Search for the cell housing the specified text and yield its (x, y) center coordinate. 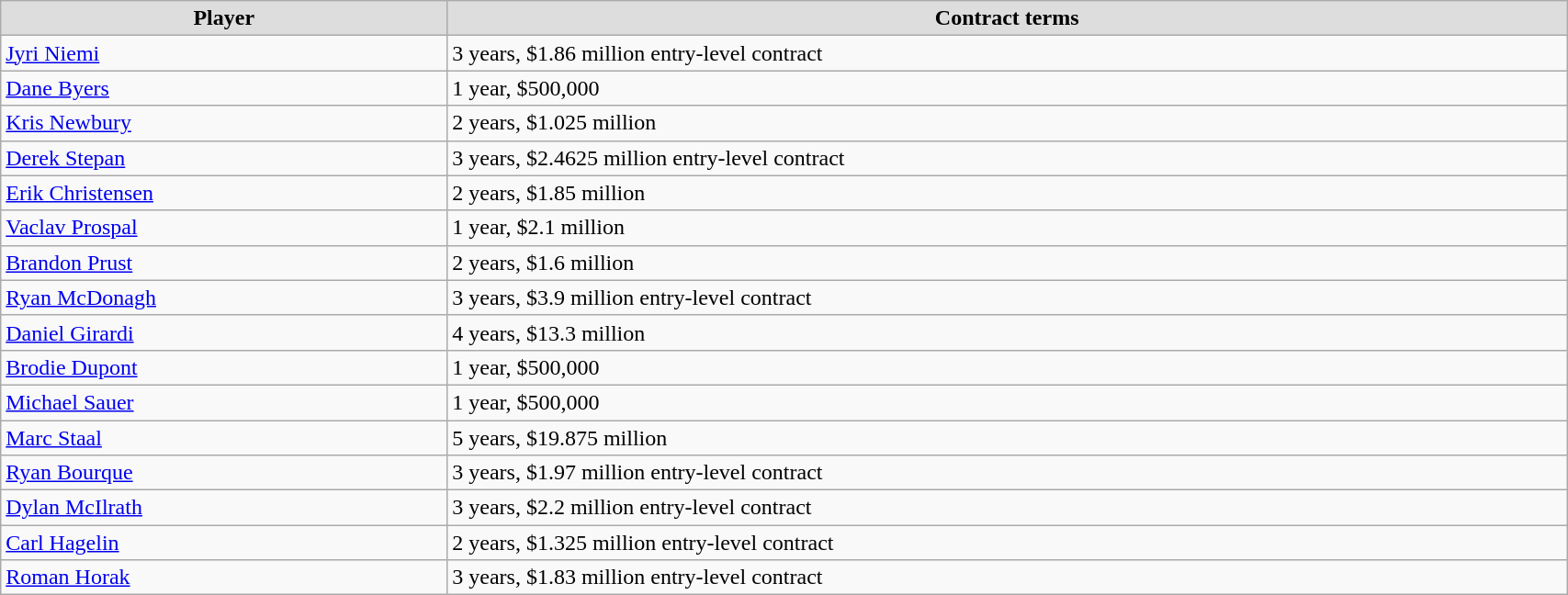
3 years, $1.97 million entry-level contract (1007, 473)
Brandon Prust (224, 263)
Daniel Girardi (224, 332)
3 years, $2.4625 million entry-level contract (1007, 158)
Ryan Bourque (224, 473)
2 years, $1.6 million (1007, 263)
3 years, $1.83 million entry-level contract (1007, 578)
5 years, $19.875 million (1007, 438)
3 years, $3.9 million entry-level contract (1007, 297)
3 years, $1.86 million entry-level contract (1007, 53)
4 years, $13.3 million (1007, 332)
Erik Christensen (224, 193)
Contract terms (1007, 18)
Derek Stepan (224, 158)
Vaclav Prospal (224, 228)
Player (224, 18)
Michael Sauer (224, 402)
Ryan McDonagh (224, 297)
Dane Byers (224, 88)
Carl Hagelin (224, 543)
Brodie Dupont (224, 367)
3 years, $2.2 million entry-level contract (1007, 508)
1 year, $2.1 million (1007, 228)
Roman Horak (224, 578)
2 years, $1.325 million entry-level contract (1007, 543)
Dylan McIlrath (224, 508)
2 years, $1.025 million (1007, 123)
Kris Newbury (224, 123)
2 years, $1.85 million (1007, 193)
Marc Staal (224, 438)
Jyri Niemi (224, 53)
